Pinpoint the cell where the given text exists, returning its (x, y) midpoint coordinate. 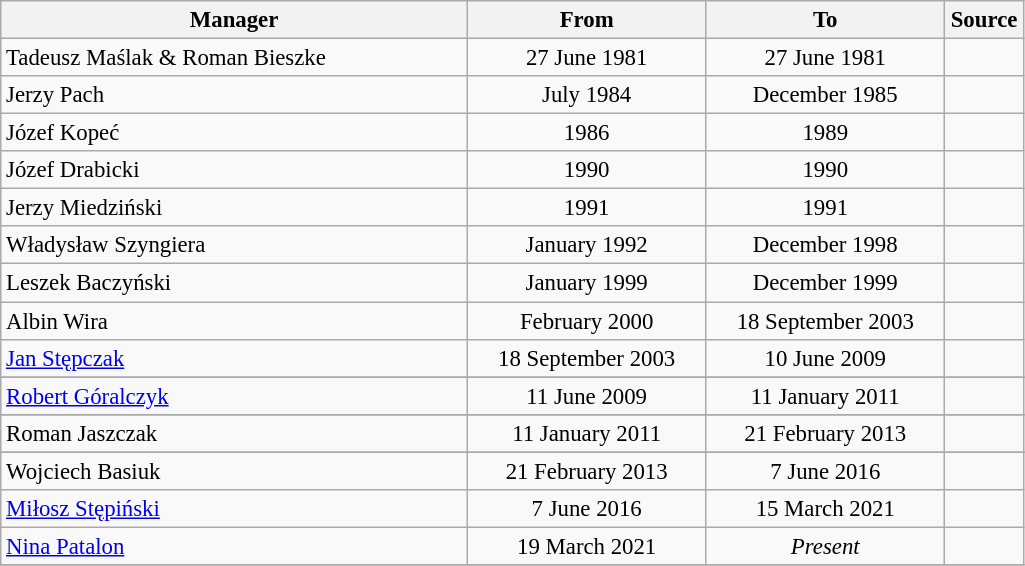
Miłosz Stępiński (234, 509)
Source (984, 20)
Manager (234, 20)
Tadeusz Maślak & Roman Bieszke (234, 58)
Nina Patalon (234, 546)
December 1985 (826, 95)
Jerzy Miedziński (234, 208)
Jerzy Pach (234, 95)
1989 (826, 133)
10 June 2009 (826, 358)
1986 (586, 133)
Albin Wira (234, 321)
January 1992 (586, 245)
Leszek Baczyński (234, 283)
11 June 2009 (586, 396)
Wojciech Basiuk (234, 471)
July 1984 (586, 95)
Jan Stępczak (234, 358)
December 1998 (826, 245)
Józef Kopeć (234, 133)
Roman Jaszczak (234, 433)
To (826, 20)
Robert Góralczyk (234, 396)
January 1999 (586, 283)
Józef Drabicki (234, 170)
Władysław Szyngiera (234, 245)
From (586, 20)
December 1999 (826, 283)
February 2000 (586, 321)
19 March 2021 (586, 546)
Present (826, 546)
15 March 2021 (826, 509)
